Capture the cell that displays the provided text and extract its [x, y] central coordinate. 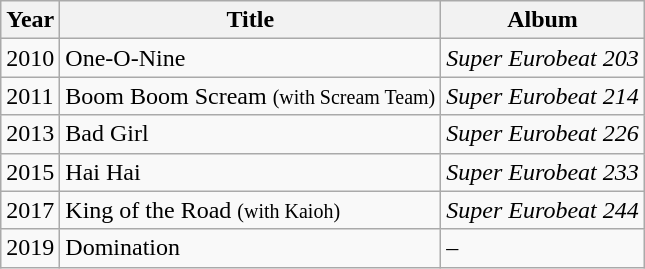
2015 [30, 172]
– [542, 248]
Domination [250, 248]
Super Eurobeat 203 [542, 58]
Year [30, 20]
Title [250, 20]
Album [542, 20]
One-O-Nine [250, 58]
Super Eurobeat 233 [542, 172]
2010 [30, 58]
2019 [30, 248]
Super Eurobeat 226 [542, 134]
Super Eurobeat 244 [542, 210]
2017 [30, 210]
Super Eurobeat 214 [542, 96]
2013 [30, 134]
Boom Boom Scream (with Scream Team) [250, 96]
Hai Hai [250, 172]
2011 [30, 96]
King of the Road (with Kaioh) [250, 210]
Bad Girl [250, 134]
